For the text-containing cell, return its midpoint in (X, Y) coordinate format. 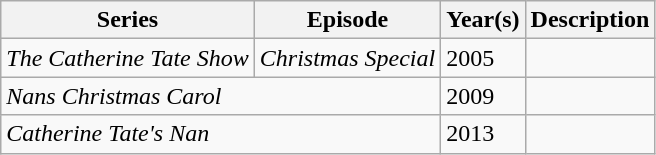
Year(s) (483, 20)
Catherine Tate's Nan (221, 134)
Nans Christmas Carol (221, 96)
Description (590, 20)
2005 (483, 58)
2009 (483, 96)
Episode (347, 20)
The Catherine Tate Show (128, 58)
Christmas Special (347, 58)
Series (128, 20)
2013 (483, 134)
